Pinpoint the cell where the given text exists, returning its (X, Y) midpoint coordinate. 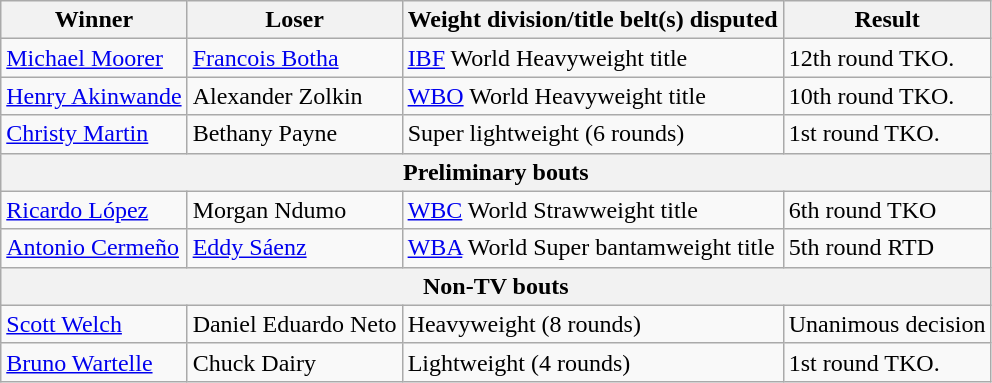
IBF World Heavyweight title (592, 58)
Non-TV bouts (496, 286)
6th round TKO (887, 210)
Preliminary bouts (496, 172)
Henry Akinwande (94, 96)
Chuck Dairy (294, 362)
Alexander Zolkin (294, 96)
12th round TKO. (887, 58)
Lightweight (4 rounds) (592, 362)
Francois Botha (294, 58)
WBO World Heavyweight title (592, 96)
WBC World Strawweight title (592, 210)
Daniel Eduardo Neto (294, 324)
Antonio Cermeño (94, 248)
WBA World Super bantamweight title (592, 248)
Heavyweight (8 rounds) (592, 324)
Loser (294, 20)
Morgan Ndumo (294, 210)
Result (887, 20)
Scott Welch (94, 324)
Winner (94, 20)
Weight division/title belt(s) disputed (592, 20)
Bethany Payne (294, 134)
Bruno Wartelle (94, 362)
Christy Martin (94, 134)
Eddy Sáenz (294, 248)
Michael Moorer (94, 58)
5th round RTD (887, 248)
Unanimous decision (887, 324)
Ricardo López (94, 210)
10th round TKO. (887, 96)
Super lightweight (6 rounds) (592, 134)
